From the cell containing the given text, extract its center point as [X, Y] coordinate. 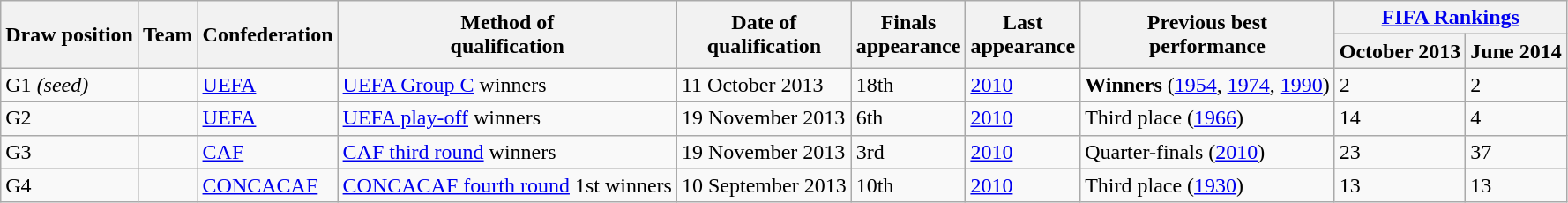
October 2013 [1400, 51]
11 October 2013 [764, 85]
Third place (1966) [1208, 118]
10 September 2013 [764, 185]
3rd [908, 152]
CONCACAF [268, 185]
G2 [70, 118]
Previous bestperformance [1208, 34]
14 [1400, 118]
Third place (1930) [1208, 185]
Draw position [70, 34]
Quarter-finals (2010) [1208, 152]
FIFA Rankings [1450, 18]
June 2014 [1516, 51]
Confederation [268, 34]
UEFA play-off winners [507, 118]
Date ofqualification [764, 34]
Method ofqualification [507, 34]
UEFA Group C winners [507, 85]
6th [908, 118]
4 [1516, 118]
10th [908, 185]
37 [1516, 152]
CAF third round winners [507, 152]
Finalsappearance [908, 34]
Lastappearance [1023, 34]
G4 [70, 185]
Team [168, 34]
23 [1400, 152]
CAF [268, 152]
G1 (seed) [70, 85]
CONCACAF fourth round 1st winners [507, 185]
18th [908, 85]
Winners (1954, 1974, 1990) [1208, 85]
G3 [70, 152]
